Determine the (X, Y) coordinate at the center of the cell enclosing the given text.  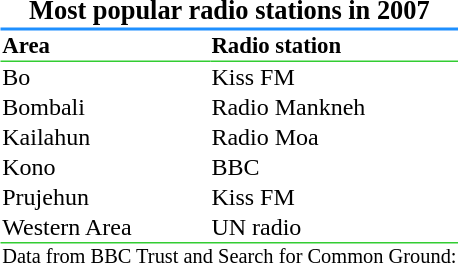
Radio Mankneh (334, 107)
BBC (334, 167)
UN radio (334, 227)
Radio Moa (334, 137)
Area (106, 46)
Bo (106, 77)
Radio station (334, 46)
Kailahun (106, 137)
Prujehun (106, 197)
Bombali (106, 107)
Kono (106, 167)
Western Area (106, 227)
